Scan for the cell matching the given text and deliver its [x, y] coordinate at center. 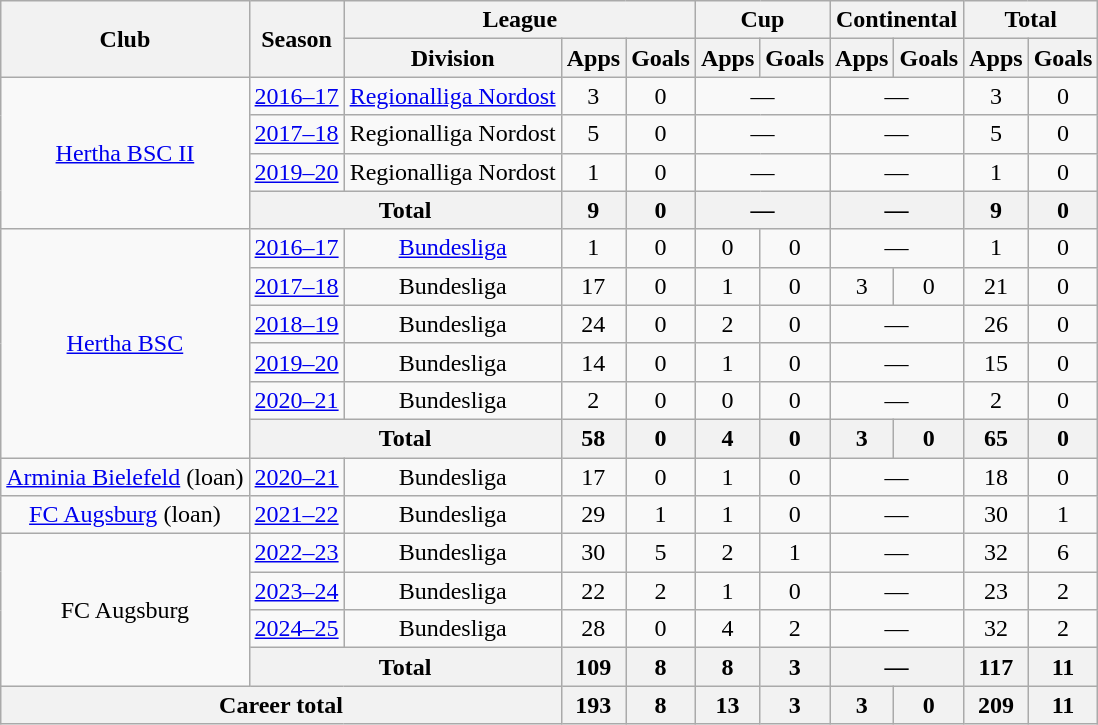
Continental [897, 20]
193 [593, 705]
58 [593, 438]
21 [996, 286]
65 [996, 438]
24 [593, 324]
2022–23 [296, 553]
26 [996, 324]
Club [125, 39]
18 [996, 477]
14 [593, 362]
Cup [762, 20]
117 [996, 667]
Season [296, 39]
13 [727, 705]
Division [452, 58]
109 [593, 667]
29 [593, 515]
22 [593, 591]
FC Augsburg [125, 610]
FC Augsburg (loan) [125, 515]
League [520, 20]
Arminia Bielefeld (loan) [125, 477]
28 [593, 629]
2024–25 [296, 629]
6 [1063, 553]
2023–24 [296, 591]
Hertha BSC [125, 343]
15 [996, 362]
Hertha BSC II [125, 153]
209 [996, 705]
2018–19 [296, 324]
Career total [281, 705]
23 [996, 591]
2021–22 [296, 515]
